Detect which cell encompasses the target text, then output its [X, Y] center coordinate. 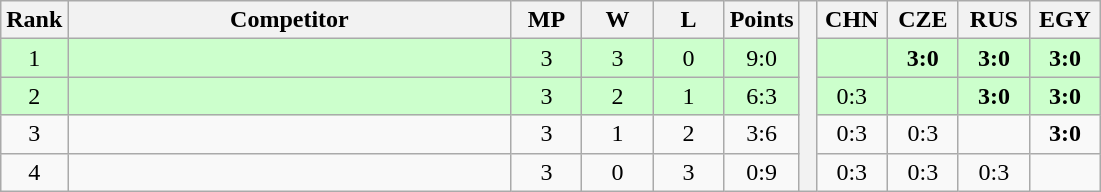
L [688, 20]
0:9 [762, 172]
MP [546, 20]
Points [762, 20]
W [618, 20]
Competitor [290, 20]
Rank [34, 20]
CHN [852, 20]
4 [34, 172]
6:3 [762, 96]
3:6 [762, 134]
EGY [1064, 20]
9:0 [762, 58]
CZE [922, 20]
RUS [994, 20]
